Pinpoint the cell where the given text exists, returning its [x, y] midpoint coordinate. 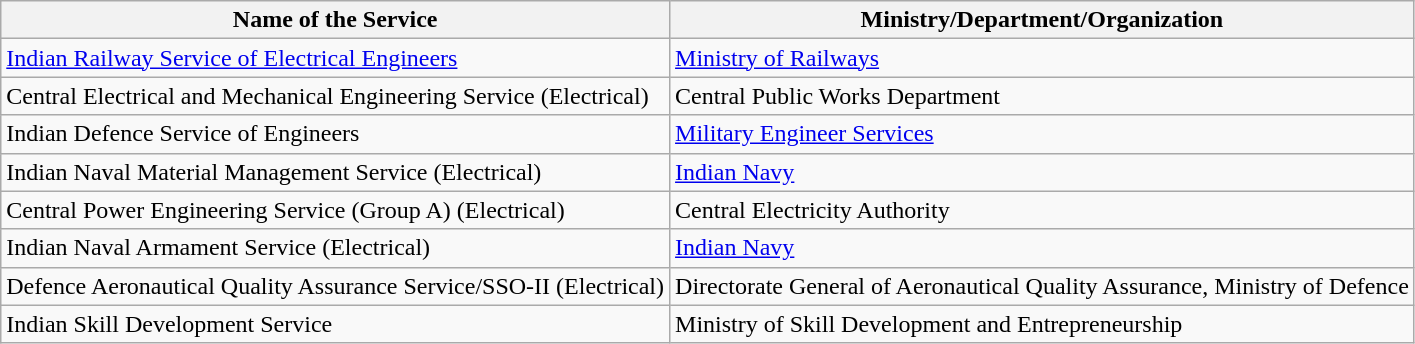
Ministry of Skill Development and Entrepreneurship [1042, 324]
Name of the Service [336, 20]
Indian Naval Material Management Service (Electrical) [336, 172]
Defence Aeronautical Quality Assurance Service/SSO‐II (Electrical) [336, 286]
Directorate General of Aeronautical Quality Assurance, Ministry of Defence [1042, 286]
Indian Railway Service of Electrical Engineers [336, 58]
Indian Naval Armament Service (Electrical) [336, 248]
Ministry of Railways [1042, 58]
Central Public Works Department [1042, 96]
Ministry/Department/Organization [1042, 20]
Central Electricity Authority [1042, 210]
Indian Defence Service of Engineers [336, 134]
Indian Skill Development Service [336, 324]
Central Electrical and Mechanical Engineering Service (Electrical) [336, 96]
Military Engineer Services [1042, 134]
Central Power Engineering Service (Group A) (Electrical) [336, 210]
